For the text-containing cell, return its midpoint in (X, Y) coordinate format. 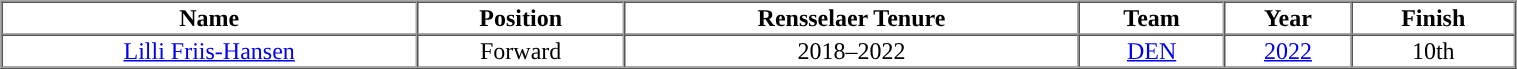
Finish (1433, 18)
10th (1433, 50)
Name (210, 18)
Year (1288, 18)
Rensselaer Tenure (852, 18)
2018–2022 (852, 50)
DEN (1151, 50)
Lilli Friis-Hansen (210, 50)
Forward (521, 50)
Team (1151, 18)
2022 (1288, 50)
Position (521, 18)
